Identify which cell holds the provided text, then report its (x, y) central coordinate. 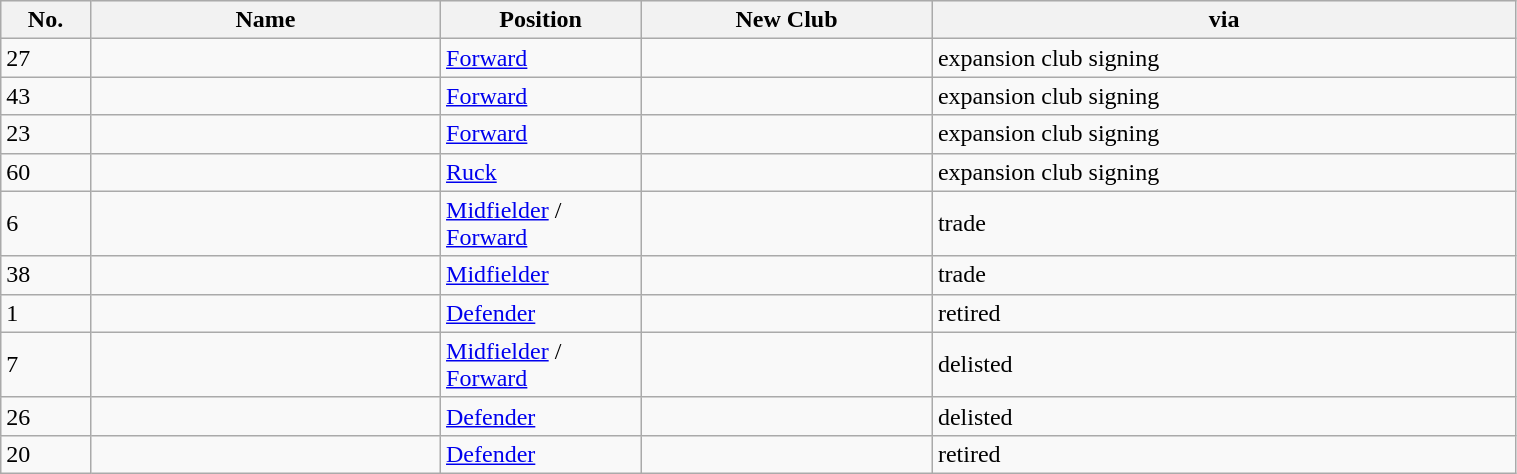
No. (46, 20)
Ruck (541, 172)
Midfielder (541, 275)
38 (46, 275)
26 (46, 416)
via (1224, 20)
1 (46, 313)
27 (46, 58)
23 (46, 134)
Position (541, 20)
20 (46, 454)
43 (46, 96)
New Club (787, 20)
6 (46, 224)
Name (265, 20)
7 (46, 364)
60 (46, 172)
